From the cell containing the given text, extract its center point as (X, Y) coordinate. 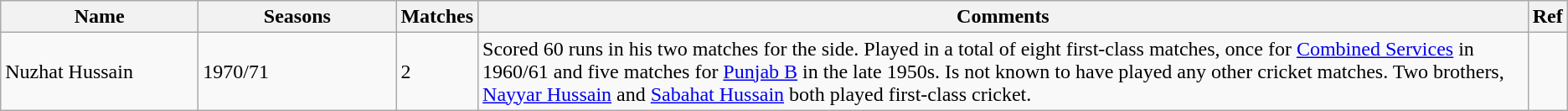
Comments (1003, 17)
Nuzhat Hussain (100, 71)
2 (437, 71)
Name (100, 17)
Seasons (297, 17)
Ref (1548, 17)
1970/71 (297, 71)
Matches (437, 17)
